Detect which cell encompasses the target text, then output its [x, y] center coordinate. 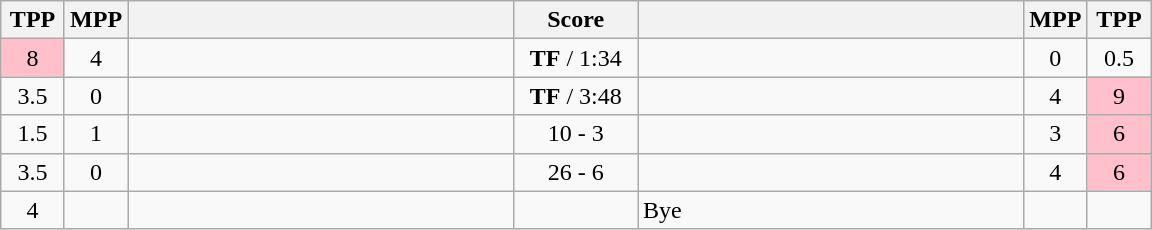
Score [576, 20]
10 - 3 [576, 134]
Bye [831, 210]
TF / 3:48 [576, 96]
3 [1056, 134]
1.5 [33, 134]
8 [33, 58]
9 [1119, 96]
1 [96, 134]
26 - 6 [576, 172]
TF / 1:34 [576, 58]
0.5 [1119, 58]
